From the cell containing the given text, extract its center point as (x, y) coordinate. 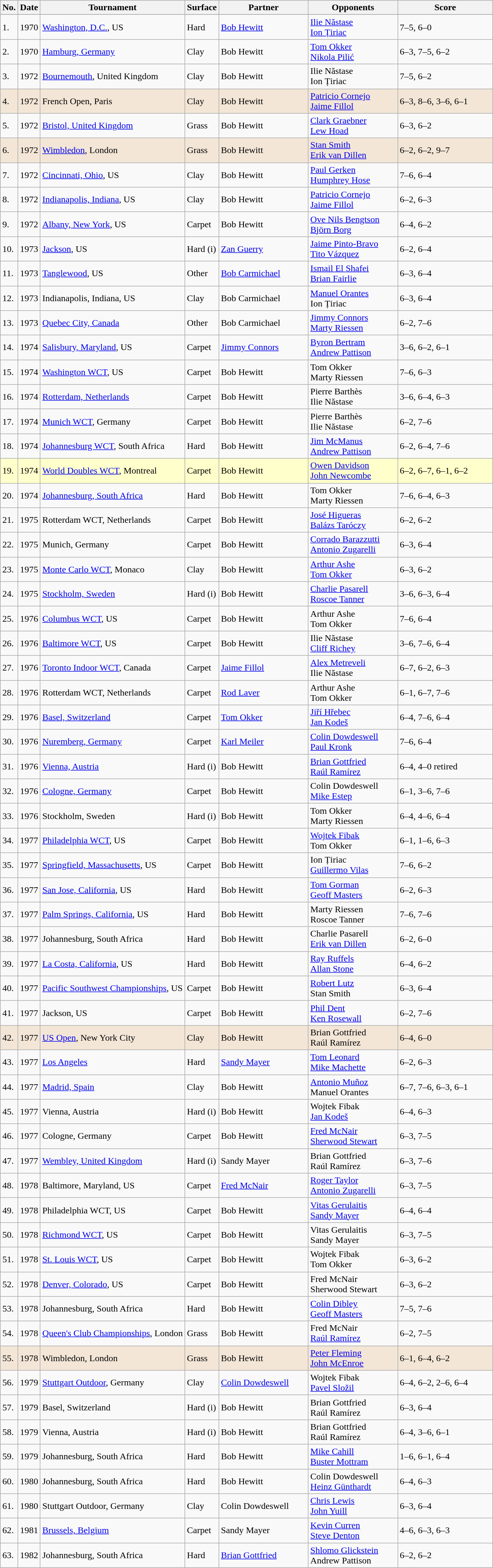
Corrado Barazzutti Antonio Zugarelli (353, 545)
Tom Okker Nikola Pilić (353, 52)
Jimmy Connors (264, 348)
26. (9, 643)
Tom Okker (264, 718)
36. (9, 890)
5. (9, 126)
Denver, Colorado, US (112, 1284)
Jimmy Connors Marty Riessen (353, 323)
Ismail El Shafei Brian Fairlie (353, 274)
6–2, 6–0 (445, 939)
Richmond WCT, US (112, 1235)
6–3, 7–6 (445, 1161)
Brussels, Belgium (112, 1530)
21. (9, 520)
48. (9, 1186)
Owen Davidson John Newcombe (353, 471)
42. (9, 1037)
Wembley, United Kingdom (112, 1161)
47. (9, 1161)
3–6, 6–2, 6–1 (445, 348)
39. (9, 964)
45. (9, 1112)
3–6, 7–6, 6–4 (445, 643)
2. (9, 52)
19. (9, 471)
Springfield, Massachusetts, US (112, 865)
14. (9, 348)
Colin Dowdeswell Mike Estep (353, 791)
Pacific Southwest Championships, US (112, 988)
Johannesburg WCT, South Africa (112, 446)
6–1, 6–7, 7–6 (445, 693)
7–5, 6–0 (445, 27)
Mike Cahill Buster Mottram (353, 1456)
Rotterdam, Netherlands (112, 397)
6–3, 7–5, 6–2 (445, 52)
Fred McNair (264, 1186)
Kevin Curren Steve Denton (353, 1530)
38. (9, 939)
Marty Riessen Roscoe Tanner (353, 915)
17. (9, 421)
54. (9, 1334)
Bristol, United Kingdom (112, 126)
Zan Guerry (264, 249)
World Doubles WCT, Montreal (112, 471)
52. (9, 1284)
16. (9, 397)
Salisbury, Maryland, US (112, 348)
6–2, 6–7, 6–1, 6–2 (445, 471)
6–2, 6–4, 7–6 (445, 446)
56. (9, 1383)
4. (9, 101)
15. (9, 372)
Monte Carlo WCT, Monaco (112, 569)
Shlomo Glickstein Andrew Pattison (353, 1555)
62. (9, 1530)
Washington WCT, US (112, 372)
1981 (29, 1530)
7–6, 6–4, 6–3 (445, 496)
Colin Dowdeswell Heinz Günthardt (353, 1481)
60. (9, 1481)
Cincinnati, Ohio, US (112, 175)
30. (9, 742)
57. (9, 1407)
33. (9, 816)
6. (9, 150)
37. (9, 915)
7–6, 6–2 (445, 865)
20. (9, 496)
Rod Laver (264, 693)
Washington, D.C., US (112, 27)
Munich WCT, Germany (112, 421)
Tanglewood, US (112, 274)
Roger Taylor Antonio Zugarelli (353, 1186)
22. (9, 545)
6–2, 7–5 (445, 1334)
No. (9, 8)
6–3, 8–6, 3–6, 6–1 (445, 101)
Byron Bertram Andrew Pattison (353, 348)
13. (9, 323)
Fred McNair Raúl Ramírez (353, 1334)
6–4, 6–2, 2–6, 6–4 (445, 1383)
7. (9, 175)
Albany, New York, US (112, 224)
9. (9, 224)
8. (9, 199)
Colin Dowdeswell Paul Kronk (353, 742)
Los Angeles (112, 1062)
44. (9, 1087)
1982 (29, 1555)
Karl Meiler (264, 742)
Queen's Club Championships, London (112, 1334)
Hamburg, Germany (112, 52)
50. (9, 1235)
US Open, New York City (112, 1037)
La Costa, California, US (112, 964)
Jiří Hřebec Jan Kodeš (353, 718)
51. (9, 1259)
Charlie Pasarell Roscoe Tanner (353, 594)
29. (9, 718)
Madrid, Spain (112, 1087)
24. (9, 594)
7–6, 7–6 (445, 915)
Antonio Muñoz Manuel Orantes (353, 1087)
3–6, 6–4, 6–3 (445, 397)
59. (9, 1456)
55. (9, 1358)
Date (29, 8)
6–2, 6–4 (445, 249)
Surface (202, 8)
José Higueras Balázs Taróczy (353, 520)
6–1, 6–4, 6–2 (445, 1358)
6–2, 6–2, 9–7 (445, 150)
Wojtek Fibak Pavel Složil (353, 1383)
7–5, 6–2 (445, 77)
32. (9, 791)
French Open, Paris (112, 101)
3–6, 6–3, 6–4 (445, 594)
6–4, 4–0 retired (445, 767)
Charlie Pasarell Erik van Dillen (353, 939)
Toronto Indoor WCT, Canada (112, 668)
1–6, 6–1, 6–4 (445, 1456)
6–7, 6–2, 6–3 (445, 668)
49. (9, 1210)
Bournemouth, United Kingdom (112, 77)
18. (9, 446)
Stan Smith Erik van Dillen (353, 150)
Palm Springs, California, US (112, 915)
Tournament (112, 8)
Baltimore, Maryland, US (112, 1186)
Ilie Năstase Cliff Richey (353, 643)
6–4, 3–6, 6–1 (445, 1432)
3. (9, 77)
San Jose, California, US (112, 890)
Colin Dibley Geoff Masters (353, 1308)
Jim McManus Andrew Pattison (353, 446)
Nuremberg, Germany (112, 742)
Munich, Germany (112, 545)
Clark Graebner Lew Hoad (353, 126)
Baltimore WCT, US (112, 643)
Manuel Orantes Ion Țiriac (353, 298)
7–5, 7–6 (445, 1308)
11. (9, 274)
6–4, 6–0 (445, 1037)
Robert Lutz Stan Smith (353, 988)
34. (9, 840)
6–1, 3–6, 7–6 (445, 791)
Ray Ruffels Allan Stone (353, 964)
Wojtek Fibak Jan Kodeš (353, 1112)
7–6, 6–3 (445, 372)
53. (9, 1308)
61. (9, 1506)
Peter Fleming John McEnroe (353, 1358)
Opponents (353, 8)
Phil Dent Ken Rosewall (353, 1013)
Chris Lewis John Yuill (353, 1506)
63. (9, 1555)
6–7, 7–6, 6–3, 6–1 (445, 1087)
St. Louis WCT, US (112, 1259)
Partner (264, 8)
58. (9, 1432)
31. (9, 767)
28. (9, 693)
27. (9, 668)
6–4, 7–6, 6–4 (445, 718)
6–4, 6–4 (445, 1210)
12. (9, 298)
Quebec City, Canada (112, 323)
Ion Țiriac Guillermo Vilas (353, 865)
Paul Gerken Humphrey Hose (353, 175)
Jaime Fillol (264, 668)
35. (9, 865)
25. (9, 618)
Alex Metreveli Ilie Năstase (353, 668)
23. (9, 569)
6–1, 1–6, 6–3 (445, 840)
Ove Nils Bengtson Björn Borg (353, 224)
Brian Gottfried (264, 1555)
1. (9, 27)
10. (9, 249)
41. (9, 1013)
Jaime Pinto-Bravo Tito Vázquez (353, 249)
Tom Gorman Geoff Masters (353, 890)
43. (9, 1062)
4–6, 6–3, 6–3 (445, 1530)
6–4, 4–6, 6–4 (445, 816)
Tom Leonard Mike Machette (353, 1062)
Score (445, 8)
46. (9, 1137)
40. (9, 988)
Columbus WCT, US (112, 618)
